Output the (X, Y) coordinate of the center of the cell containing the given text.  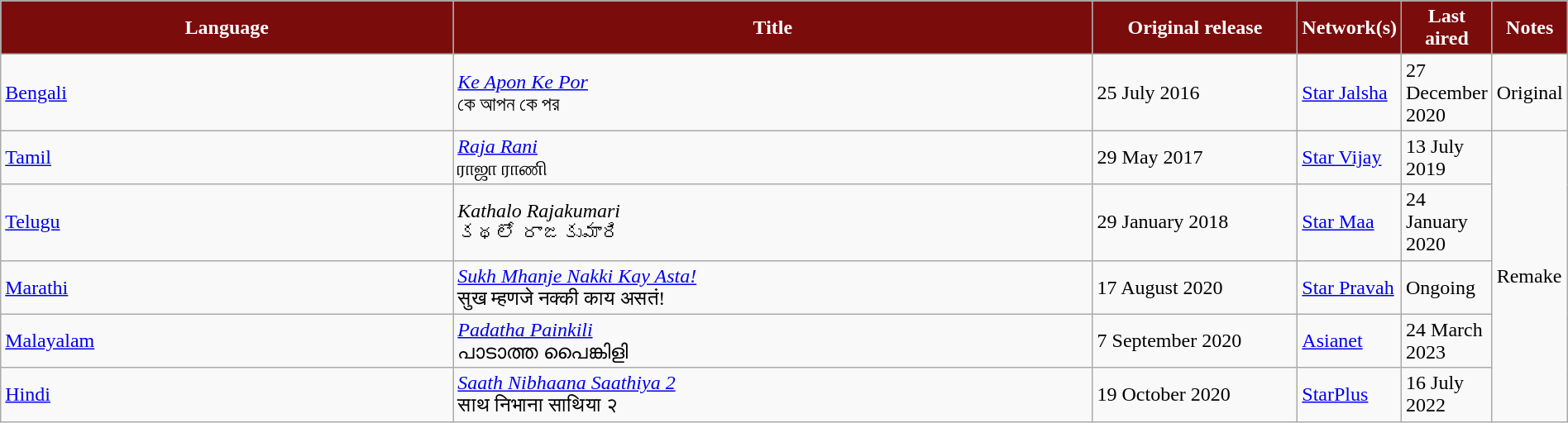
Malayalam (227, 340)
Padatha Painkili പാടാത്ത പൈങ്കിളി (772, 340)
Last aired (1447, 28)
Kathalo Rajakumari కథలో రాజకుమారి (772, 222)
16 July 2022 (1447, 395)
Hindi (227, 395)
29 May 2017 (1195, 157)
25 July 2016 (1195, 93)
Star Jalsha (1350, 93)
17 August 2020 (1195, 288)
24 January 2020 (1447, 222)
7 September 2020 (1195, 340)
Ke Apon Ke Por কে আপন কে পর (772, 93)
29 January 2018 (1195, 222)
Marathi (227, 288)
Original (1530, 93)
StarPlus (1350, 395)
Star Vijay (1350, 157)
Network(s) (1350, 28)
27 December 2020 (1447, 93)
Notes (1530, 28)
Raja Rani ராஜா ராணி (772, 157)
Ongoing (1447, 288)
Remake (1530, 276)
Star Pravah (1350, 288)
Language (227, 28)
Telugu (227, 222)
13 July 2019 (1447, 157)
Star Maa (1350, 222)
Saath Nibhaana Saathiya 2 साथ निभाना साथिया २ (772, 395)
19 October 2020 (1195, 395)
Title (772, 28)
Sukh Mhanje Nakki Kay Asta! सुख म्हणजे नक्की काय असतं! (772, 288)
24 March 2023 (1447, 340)
Tamil (227, 157)
Asianet (1350, 340)
Original release (1195, 28)
Bengali (227, 93)
